Find where the given text appears and provide that cell's center as [X, Y] coordinate. 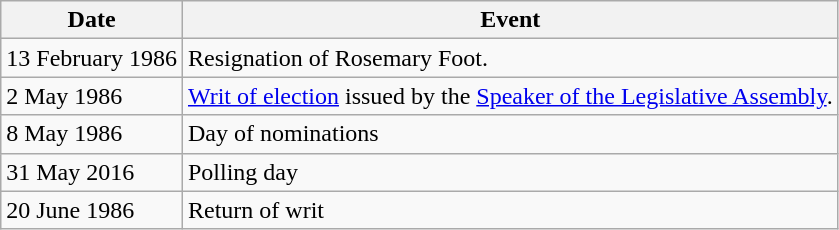
20 June 1986 [92, 210]
Writ of election issued by the Speaker of the Legislative Assembly. [510, 96]
8 May 1986 [92, 134]
Return of writ [510, 210]
13 February 1986 [92, 58]
Event [510, 20]
Day of nominations [510, 134]
2 May 1986 [92, 96]
Resignation of Rosemary Foot. [510, 58]
Polling day [510, 172]
31 May 2016 [92, 172]
Date [92, 20]
